Find where the given text appears and provide that cell's center as [X, Y] coordinate. 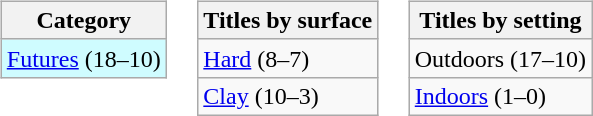
Titles by surface [288, 20]
Clay (10–3) [288, 96]
Category [84, 20]
Hard (8–7) [288, 58]
Futures (18–10) [84, 58]
Outdoors (17–10) [500, 58]
Indoors (1–0) [500, 96]
Titles by setting [500, 20]
